Return [X, Y] of the center of cell containing provided text 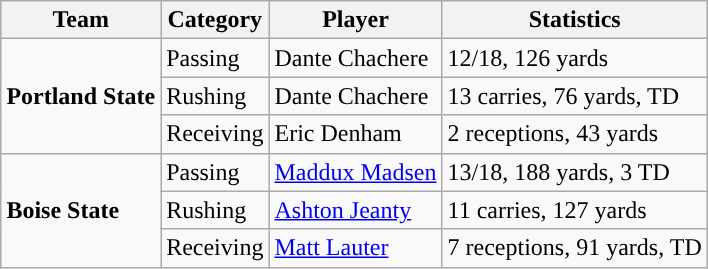
13/18, 188 yards, 3 TD [574, 172]
Maddux Madsen [356, 172]
Ashton Jeanty [356, 210]
Team [81, 20]
Eric Denham [356, 134]
12/18, 126 yards [574, 58]
Category [215, 20]
11 carries, 127 yards [574, 210]
Portland State [81, 96]
13 carries, 76 yards, TD [574, 96]
2 receptions, 43 yards [574, 134]
7 receptions, 91 yards, TD [574, 248]
Boise State [81, 210]
Matt Lauter [356, 248]
Player [356, 20]
Statistics [574, 20]
